Return (x, y) of the center of cell containing provided text 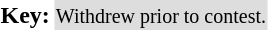
Withdrew prior to contest. (160, 15)
